Output the [x, y] coordinate of the center of the cell containing the given text.  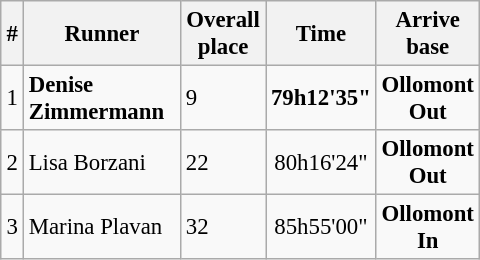
Time [322, 34]
Marina Plavan [102, 228]
Runner [102, 34]
85h55'00" [322, 228]
Denise Zimmermann [102, 98]
# [12, 34]
Arrive base [428, 34]
22 [222, 162]
Lisa Borzani [102, 162]
2 [12, 162]
79h12'35" [322, 98]
32 [222, 228]
1 [12, 98]
Ollomont In [428, 228]
Overall place [222, 34]
3 [12, 228]
80h16'24" [322, 162]
9 [222, 98]
